From the cell containing the given text, extract its center point as [X, Y] coordinate. 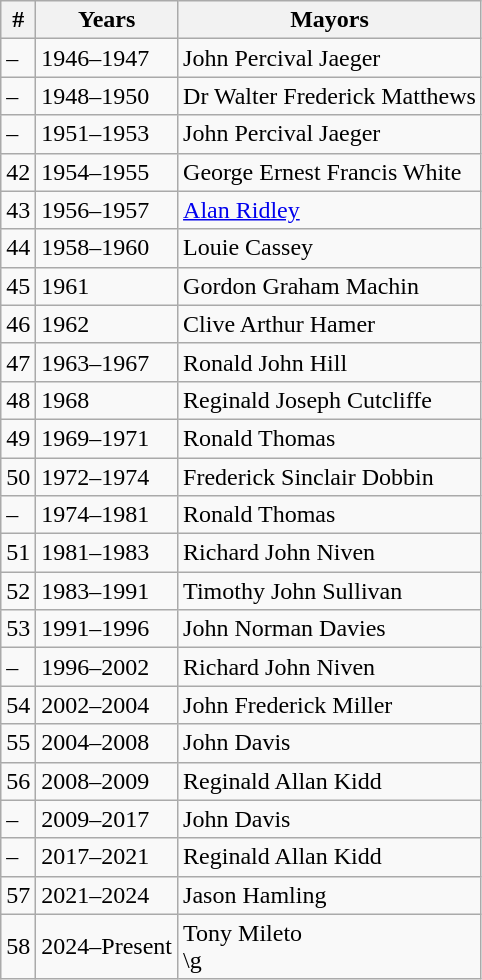
1951–1953 [107, 134]
1968 [107, 400]
George Ernest Francis White [330, 172]
2002–2004 [107, 705]
47 [18, 362]
2024–Present [107, 946]
2004–2008 [107, 743]
1962 [107, 324]
1969–1971 [107, 438]
1961 [107, 286]
50 [18, 477]
Reginald Joseph Cutcliffe [330, 400]
2017–2021 [107, 857]
1981–1983 [107, 553]
44 [18, 248]
1958–1960 [107, 248]
52 [18, 591]
John Frederick Miller [330, 705]
49 [18, 438]
55 [18, 743]
1974–1981 [107, 515]
2009–2017 [107, 819]
Ronald John Hill [330, 362]
Gordon Graham Machin [330, 286]
# [18, 20]
2008–2009 [107, 781]
46 [18, 324]
Alan Ridley [330, 210]
Frederick Sinclair Dobbin [330, 477]
43 [18, 210]
Timothy John Sullivan [330, 591]
Louie Cassey [330, 248]
Clive Arthur Hamer [330, 324]
58 [18, 946]
51 [18, 553]
John Norman Davies [330, 629]
48 [18, 400]
1991–1996 [107, 629]
Tony Mileto\g [330, 946]
2021–2024 [107, 895]
42 [18, 172]
1948–1950 [107, 96]
1972–1974 [107, 477]
56 [18, 781]
53 [18, 629]
Jason Hamling [330, 895]
1983–1991 [107, 591]
45 [18, 286]
1996–2002 [107, 667]
Mayors [330, 20]
Dr Walter Frederick Matthews [330, 96]
1956–1957 [107, 210]
57 [18, 895]
1963–1967 [107, 362]
1946–1947 [107, 58]
Years [107, 20]
1954–1955 [107, 172]
54 [18, 705]
